Detect which cell encompasses the target text, then output its [X, Y] center coordinate. 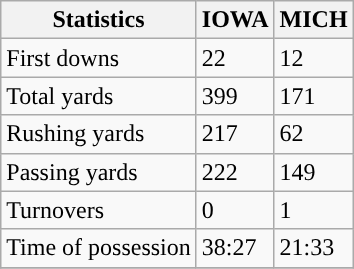
399 [235, 96]
Statistics [99, 20]
21:33 [314, 248]
Passing yards [99, 172]
First downs [99, 58]
12 [314, 58]
Turnovers [99, 210]
Total yards [99, 96]
62 [314, 134]
MICH [314, 20]
0 [235, 210]
222 [235, 172]
1 [314, 210]
217 [235, 134]
Rushing yards [99, 134]
149 [314, 172]
Time of possession [99, 248]
171 [314, 96]
22 [235, 58]
IOWA [235, 20]
38:27 [235, 248]
